Find where the given text appears and provide that cell's center as (x, y) coordinate. 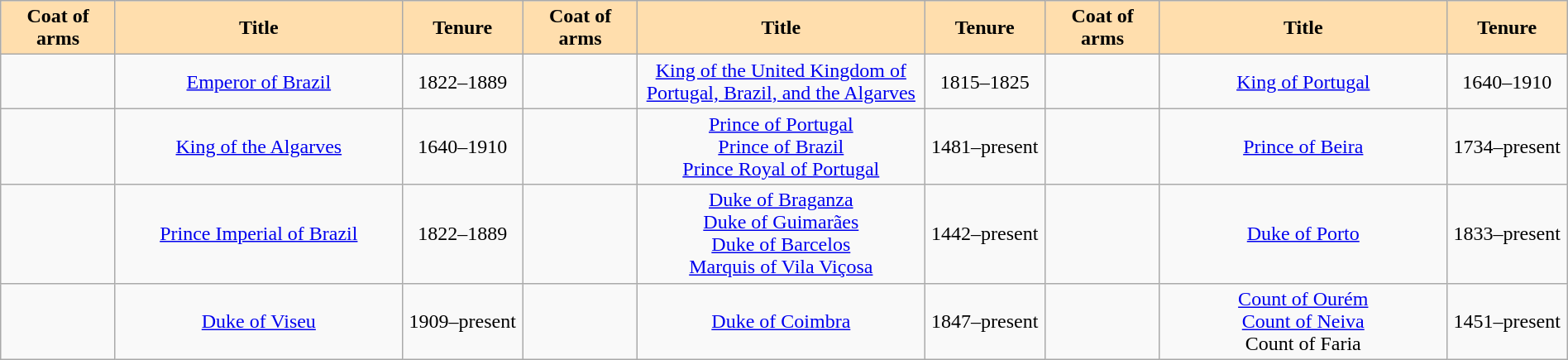
1734–present (1507, 146)
Duke of Porto (1303, 233)
1442–present (985, 233)
1815–1825 (985, 81)
Duke of Viseu (258, 321)
Prince of Beira (1303, 146)
Duke of BraganzaDuke of GuimarãesDuke of BarcelosMarquis of Vila Viçosa (781, 233)
King of the United Kingdom of Portugal, Brazil, and the Algarves (781, 81)
Duke of Coimbra (781, 321)
Emperor of Brazil (258, 81)
King of Portugal (1303, 81)
King of the Algarves (258, 146)
1481–present (985, 146)
Count of OurémCount of NeivaCount of Faria (1303, 321)
1909–present (462, 321)
Prince of PortugalPrince of BrazilPrince Royal of Portugal (781, 146)
1833–present (1507, 233)
1451–present (1507, 321)
1847–present (985, 321)
Prince Imperial of Brazil (258, 233)
